Provide the (x, y) coordinate of the cell's center where the given text is located.  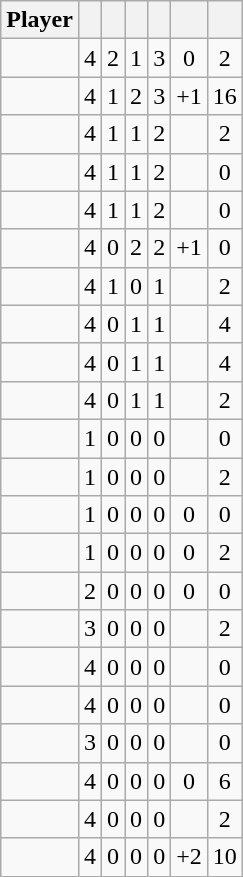
+2 (190, 857)
16 (224, 96)
6 (224, 781)
10 (224, 857)
Player (40, 20)
